From the cell containing the given text, extract its center point as [x, y] coordinate. 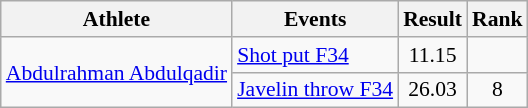
Result [432, 19]
Rank [498, 19]
11.15 [432, 55]
Athlete [116, 19]
8 [498, 90]
Events [315, 19]
Abdulrahman Abdulqadir [116, 72]
26.03 [432, 90]
Javelin throw F34 [315, 90]
Shot put F34 [315, 55]
